Output the [X, Y] coordinate of the center of the cell containing the given text.  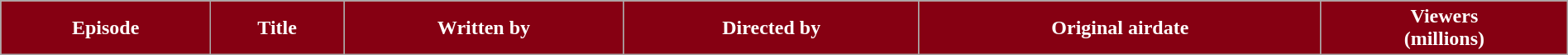
Viewers(millions) [1444, 28]
Original airdate [1120, 28]
Directed by [771, 28]
Episode [106, 28]
Written by [485, 28]
Title [278, 28]
